Detect which cell encompasses the target text, then output its [x, y] center coordinate. 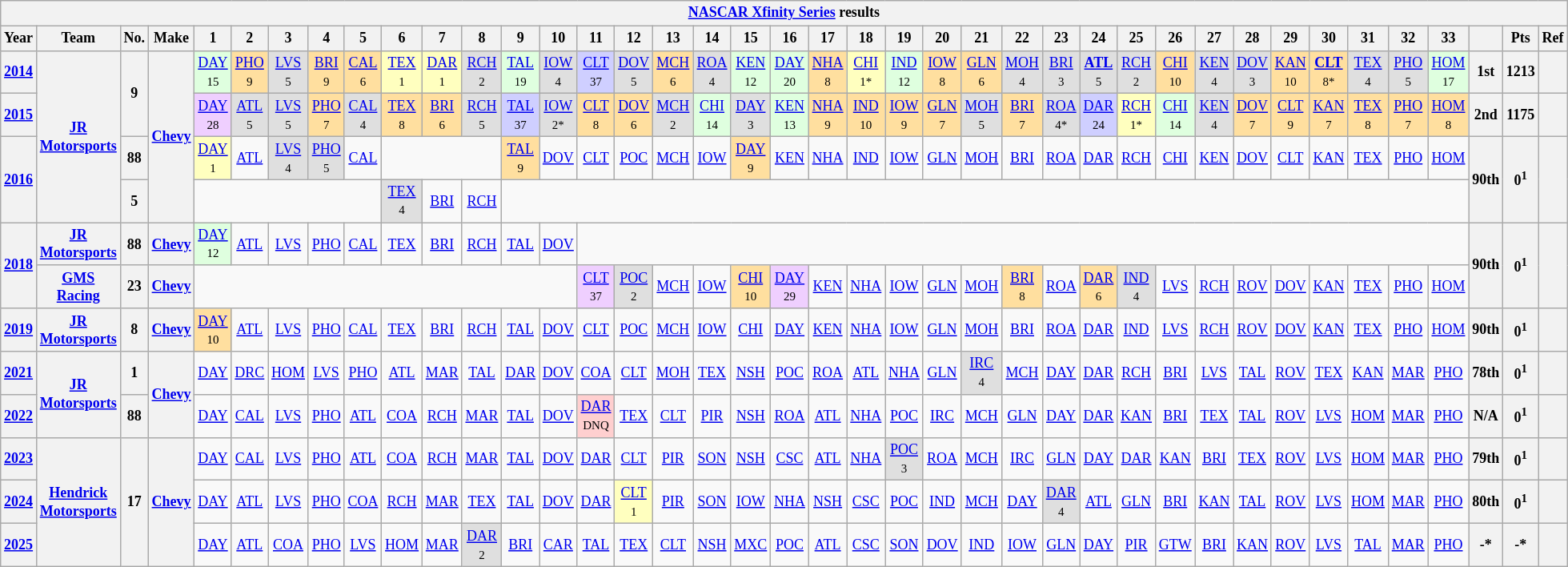
14 [712, 38]
DAY12 [213, 244]
29 [1290, 38]
DOV6 [634, 115]
31 [1369, 38]
19 [904, 38]
22 [1023, 38]
1175 [1521, 115]
1st [1486, 72]
RCH5 [482, 115]
BRI7 [1023, 115]
11 [596, 38]
NASCAR Xfinity Series results [784, 13]
CLT9 [1290, 115]
2014 [19, 72]
GLN6 [981, 72]
LVS4 [288, 158]
NHA9 [828, 115]
NHA8 [828, 72]
CAR [559, 545]
KEN12 [751, 72]
DAY3 [751, 115]
IOW4 [559, 72]
HOM17 [1449, 72]
KAN10 [1290, 72]
GTW [1175, 545]
DAR2 [482, 545]
BRI3 [1061, 72]
2021 [19, 373]
7 [442, 38]
DAY10 [213, 330]
CLT1 [634, 502]
DAR24 [1098, 115]
DOV5 [634, 72]
GMS Racing [78, 287]
TAL37 [520, 115]
RCH1* [1137, 115]
20 [942, 38]
TEX1 [402, 72]
DAY1 [213, 158]
POC2 [634, 287]
13 [674, 38]
CAL4 [363, 115]
HOM8 [1449, 115]
15 [751, 38]
Ref [1553, 38]
DAR6 [1098, 287]
2024 [19, 502]
ROA4* [1061, 115]
CHI1* [866, 72]
GLN7 [942, 115]
DRC [250, 373]
DOV3 [1253, 72]
12 [634, 38]
21 [981, 38]
18 [866, 38]
Hendrick Motorsports [78, 501]
IRC4 [981, 373]
Year [19, 38]
2023 [19, 459]
CAL6 [363, 72]
33 [1449, 38]
2019 [19, 330]
4 [327, 38]
BRI8 [1023, 287]
MCH2 [674, 115]
28 [1253, 38]
Team [78, 38]
2018 [19, 266]
10 [559, 38]
TAL9 [520, 158]
CLT8* [1329, 72]
24 [1098, 38]
CLT8 [596, 115]
32 [1408, 38]
16 [790, 38]
DAY20 [790, 72]
KAN7 [1329, 115]
BRI6 [442, 115]
MOH5 [981, 115]
POC3 [904, 459]
TAL19 [520, 72]
PHO9 [250, 72]
IOW9 [904, 115]
DAY15 [213, 72]
26 [1175, 38]
IOW8 [942, 72]
IND4 [1137, 287]
DAY29 [790, 287]
MOH4 [1023, 72]
DAY9 [751, 158]
N/A [1486, 416]
BRI9 [327, 72]
2 [250, 38]
1213 [1521, 72]
27 [1214, 38]
2nd [1486, 115]
MCH6 [674, 72]
IND12 [904, 72]
25 [1137, 38]
DOV7 [1253, 115]
2016 [19, 179]
IOW2* [559, 115]
79th [1486, 459]
MXC [751, 545]
DAR4 [1061, 502]
Pts [1521, 38]
ROA4 [712, 72]
2022 [19, 416]
DARDNQ [596, 416]
78th [1486, 373]
2015 [19, 115]
IND10 [866, 115]
3 [288, 38]
80th [1486, 502]
KEN13 [790, 115]
30 [1329, 38]
6 [402, 38]
Make [171, 38]
No. [134, 38]
DAR1 [442, 72]
DAY28 [213, 115]
2025 [19, 545]
